Extract the (x, y) coordinate from the center of the cell holding the provided text.  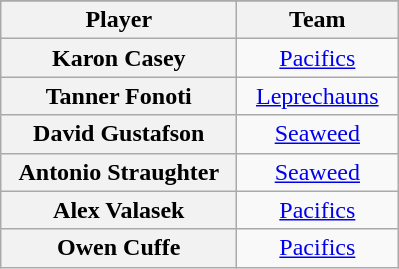
Leprechauns (318, 96)
Team (318, 20)
Owen Cuffe (119, 248)
Player (119, 20)
Alex Valasek (119, 210)
Antonio Straughter (119, 172)
Karon Casey (119, 58)
Tanner Fonoti (119, 96)
David Gustafson (119, 134)
